Pinpoint the cell where the given text exists, returning its (x, y) midpoint coordinate. 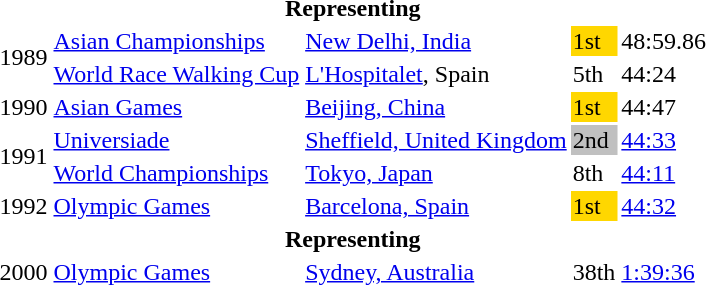
L'Hospitalet, Spain (436, 74)
2nd (594, 140)
World Championships (176, 173)
Sheffield, United Kingdom (436, 140)
Asian Games (176, 107)
Beijing, China (436, 107)
Barcelona, Spain (436, 206)
8th (594, 173)
Asian Championships (176, 41)
New Delhi, India (436, 41)
5th (594, 74)
Universiade (176, 140)
World Race Walking Cup (176, 74)
Olympic Games (176, 206)
Tokyo, Japan (436, 173)
